Return the [X, Y] coordinate for the center point of the cell that contains the specified text.  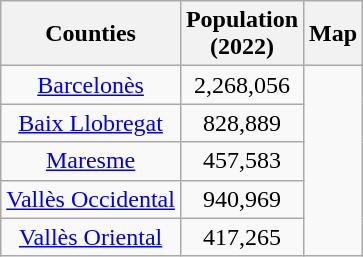
457,583 [242, 161]
Baix Llobregat [91, 123]
Barcelonès [91, 85]
Vallès Oriental [91, 237]
Counties [91, 34]
2,268,056 [242, 85]
417,265 [242, 237]
Population(2022) [242, 34]
Maresme [91, 161]
828,889 [242, 123]
Map [334, 34]
940,969 [242, 199]
Vallès Occidental [91, 199]
